Search for the cell housing the specified text and yield its (X, Y) center coordinate. 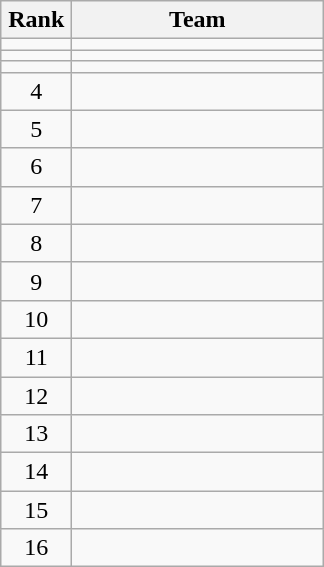
13 (36, 434)
14 (36, 472)
4 (36, 91)
15 (36, 510)
16 (36, 548)
5 (36, 129)
12 (36, 395)
9 (36, 281)
10 (36, 319)
7 (36, 205)
6 (36, 167)
Team (198, 20)
8 (36, 243)
Rank (36, 20)
11 (36, 357)
